Detect which cell encompasses the target text, then output its (x, y) center coordinate. 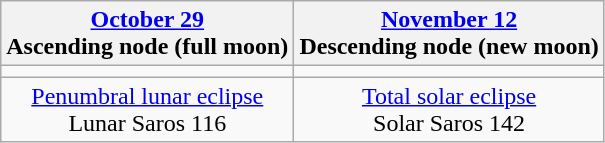
November 12Descending node (new moon) (449, 34)
Penumbral lunar eclipseLunar Saros 116 (148, 110)
October 29Ascending node (full moon) (148, 34)
Total solar eclipseSolar Saros 142 (449, 110)
